Provide the [X, Y] coordinate of the cell's center where the given text is located.  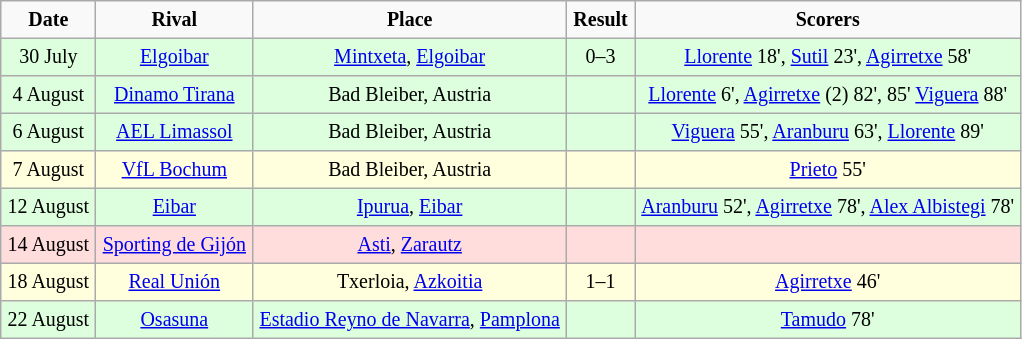
Ipurua, Eibar [410, 207]
Prieto 55' [828, 170]
Aranburu 52', Agirretxe 78', Alex Albistegi 78' [828, 207]
12 August [48, 207]
Asti, Zarautz [410, 245]
14 August [48, 245]
30 July [48, 57]
Llorente 6', Agirretxe (2) 82', 85' Viguera 88' [828, 95]
6 August [48, 132]
4 August [48, 95]
Txerloia, Azkoitia [410, 282]
Place [410, 20]
Rival [174, 20]
Llorente 18', Sutil 23', Agirretxe 58' [828, 57]
Eibar [174, 207]
Real Unión [174, 282]
Mintxeta, Elgoibar [410, 57]
Osasuna [174, 320]
Date [48, 20]
18 August [48, 282]
0–3 [601, 57]
7 August [48, 170]
Tamudo 78' [828, 320]
AEL Limassol [174, 132]
Viguera 55', Aranburu 63', Llorente 89' [828, 132]
Estadio Reyno de Navarra, Pamplona [410, 320]
Elgoibar [174, 57]
1–1 [601, 282]
Agirretxe 46' [828, 282]
VfL Bochum [174, 170]
Sporting de Gijón [174, 245]
22 August [48, 320]
Result [601, 20]
Dinamo Tirana [174, 95]
Scorers [828, 20]
